Identify which cell holds the provided text, then report its [X, Y] central coordinate. 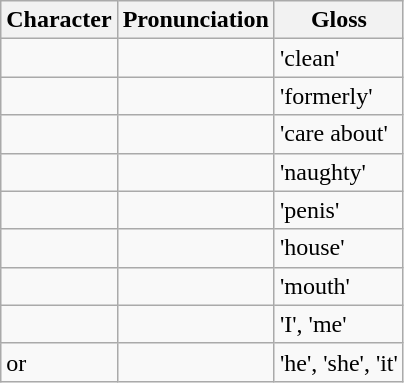
'house' [338, 248]
'penis' [338, 210]
or [59, 362]
'I', 'me' [338, 324]
Gloss [338, 20]
'mouth' [338, 286]
'formerly' [338, 96]
'care about' [338, 134]
'clean' [338, 58]
Character [59, 20]
'naughty' [338, 172]
'he', 'she', 'it' [338, 362]
Pronunciation [196, 20]
